From the cell containing the given text, extract its center point as [x, y] coordinate. 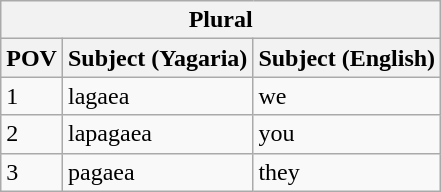
POV [32, 58]
3 [32, 172]
pagaea [157, 172]
Subject (Yagaria) [157, 58]
1 [32, 96]
Subject (English) [347, 58]
we [347, 96]
lapagaea [157, 134]
2 [32, 134]
Plural [221, 20]
you [347, 134]
lagaea [157, 96]
they [347, 172]
